Scan for the cell matching the given text and deliver its [X, Y] coordinate at center. 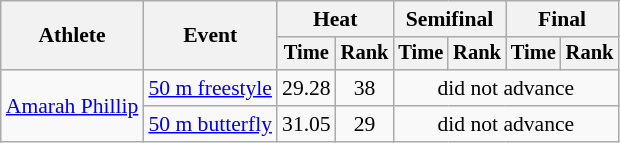
Heat [335, 19]
50 m butterfly [210, 124]
50 m freestyle [210, 88]
29 [365, 124]
Event [210, 36]
29.28 [306, 88]
Amarah Phillip [72, 106]
Semifinal [449, 19]
Athlete [72, 36]
Final [562, 19]
38 [365, 88]
31.05 [306, 124]
